Search for the cell housing the specified text and yield its [X, Y] center coordinate. 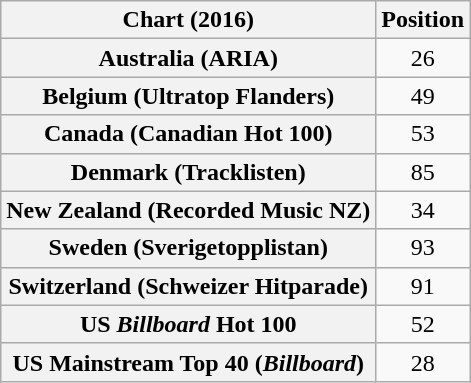
New Zealand (Recorded Music NZ) [188, 210]
28 [423, 362]
85 [423, 172]
52 [423, 324]
Denmark (Tracklisten) [188, 172]
Position [423, 20]
93 [423, 248]
Belgium (Ultratop Flanders) [188, 96]
Australia (ARIA) [188, 58]
49 [423, 96]
91 [423, 286]
US Mainstream Top 40 (Billboard) [188, 362]
34 [423, 210]
Switzerland (Schweizer Hitparade) [188, 286]
US Billboard Hot 100 [188, 324]
Chart (2016) [188, 20]
Sweden (Sverigetopplistan) [188, 248]
Canada (Canadian Hot 100) [188, 134]
53 [423, 134]
26 [423, 58]
